Output the (X, Y) coordinate of the center of the cell containing the given text.  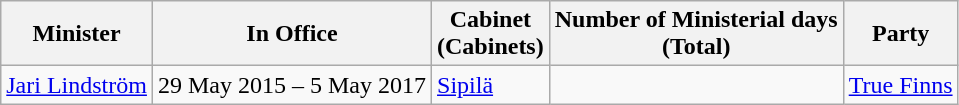
Jari Lindström (77, 85)
29 May 2015 – 5 May 2017 (292, 85)
In Office (292, 34)
True Finns (900, 85)
Cabinet(Cabinets) (491, 34)
Minister (77, 34)
Sipilä (491, 85)
Number of Ministerial days (Total) (696, 34)
Party (900, 34)
